From the cell containing the given text, extract its center point as (X, Y) coordinate. 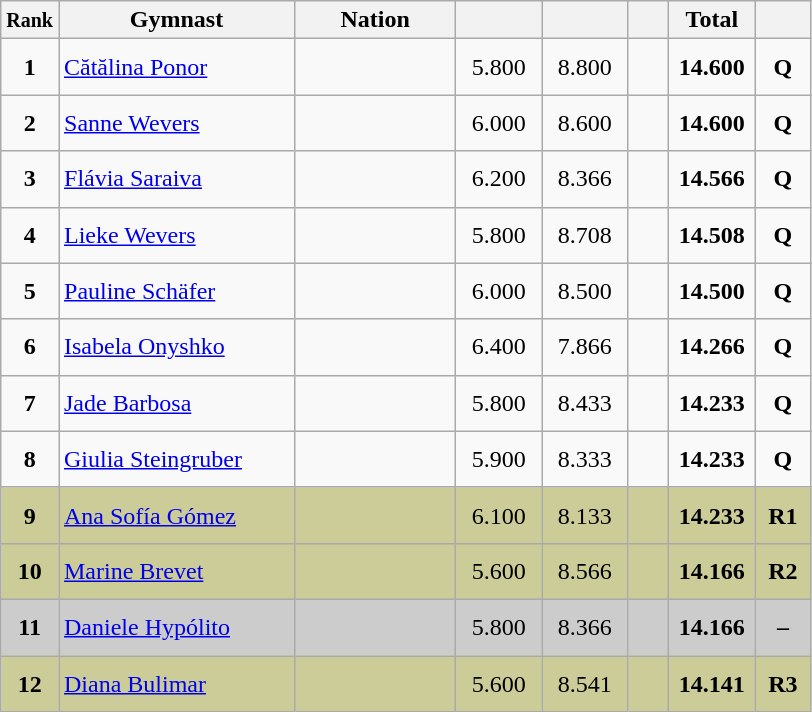
3 (30, 179)
14.566 (712, 179)
R1 (783, 515)
6.200 (499, 179)
8.600 (585, 123)
1 (30, 67)
8.541 (585, 684)
8.800 (585, 67)
6.400 (499, 347)
11 (30, 627)
Jade Barbosa (176, 403)
Nation (376, 20)
Giulia Steingruber (176, 459)
14.266 (712, 347)
6 (30, 347)
7 (30, 403)
12 (30, 684)
Cătălina Ponor (176, 67)
Flávia Saraiva (176, 179)
4 (30, 235)
8.333 (585, 459)
5.900 (499, 459)
Lieke Wevers (176, 235)
Sanne Wevers (176, 123)
Daniele Hypólito (176, 627)
R3 (783, 684)
Total (712, 20)
Rank (30, 20)
2 (30, 123)
– (783, 627)
7.866 (585, 347)
8.133 (585, 515)
14.508 (712, 235)
R2 (783, 571)
14.141 (712, 684)
8 (30, 459)
Gymnast (176, 20)
8.500 (585, 291)
8.433 (585, 403)
Isabela Onyshko (176, 347)
9 (30, 515)
Marine Brevet (176, 571)
Pauline Schäfer (176, 291)
Diana Bulimar (176, 684)
10 (30, 571)
8.708 (585, 235)
8.566 (585, 571)
5 (30, 291)
14.500 (712, 291)
Ana Sofía Gómez (176, 515)
6.100 (499, 515)
